For the text-containing cell, return its midpoint in [x, y] coordinate format. 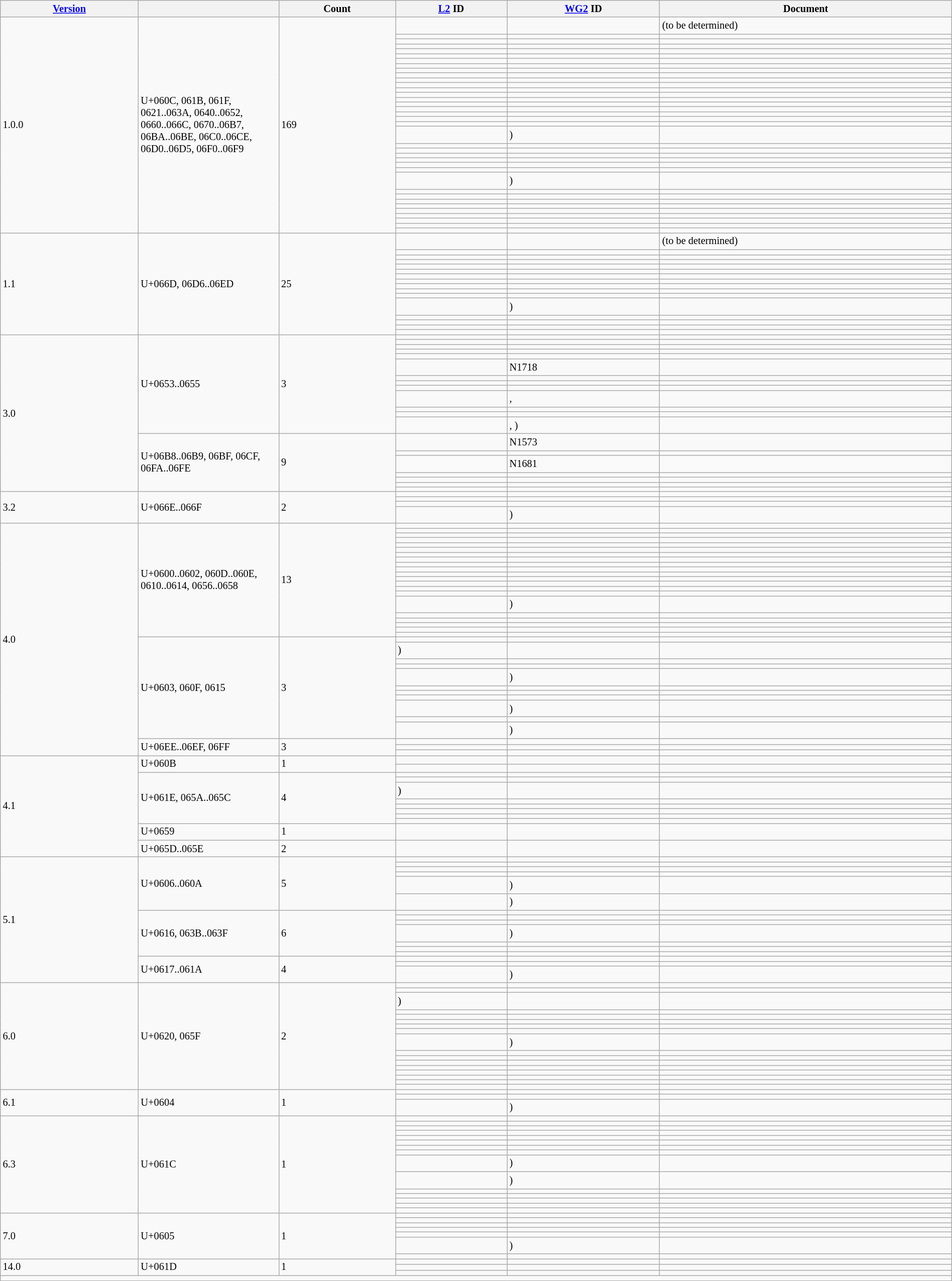
1.1 [69, 283]
, [583, 399]
4.0 [69, 640]
U+06EE..06EF, 06FF [209, 747]
Count [337, 9]
U+0605 [209, 1236]
14.0 [69, 1267]
U+065D..065E [209, 849]
U+066D, 06D6..06ED [209, 283]
U+0616, 063B..063F [209, 933]
U+0659 [209, 832]
3.2 [69, 507]
U+0653..0655 [209, 384]
U+061E, 065A..065C [209, 797]
U+06B8..06B9, 06BF, 06CF, 06FA..06FE [209, 462]
U+060C, 061B, 061F, 0621..063A, 0640..0652, 0660..066C, 0670..06B7, 06BA..06BE, 06C0..06CE, 06D0..06D5, 06F0..06F9 [209, 125]
5 [337, 883]
U+0620, 065F [209, 1036]
U+060B [209, 764]
5.1 [69, 919]
6 [337, 933]
4.1 [69, 806]
3.0 [69, 413]
N1573 [583, 442]
WG2 ID [583, 9]
U+066E..066F [209, 507]
Document [805, 9]
N1718 [583, 367]
6.1 [69, 1103]
U+061D [209, 1267]
U+0617..061A [209, 969]
N1681 [583, 464]
9 [337, 462]
Version [69, 9]
13 [337, 580]
6.3 [69, 1164]
6.0 [69, 1036]
U+061C [209, 1164]
U+0606..060A [209, 883]
L2 ID [451, 9]
169 [337, 125]
U+0603, 060F, 0615 [209, 687]
, ) [583, 425]
1.0.0 [69, 125]
25 [337, 283]
7.0 [69, 1236]
U+0604 [209, 1103]
U+0600..0602, 060D..060E, 0610..0614, 0656..0658 [209, 580]
